For the text-containing cell, return its midpoint in [x, y] coordinate format. 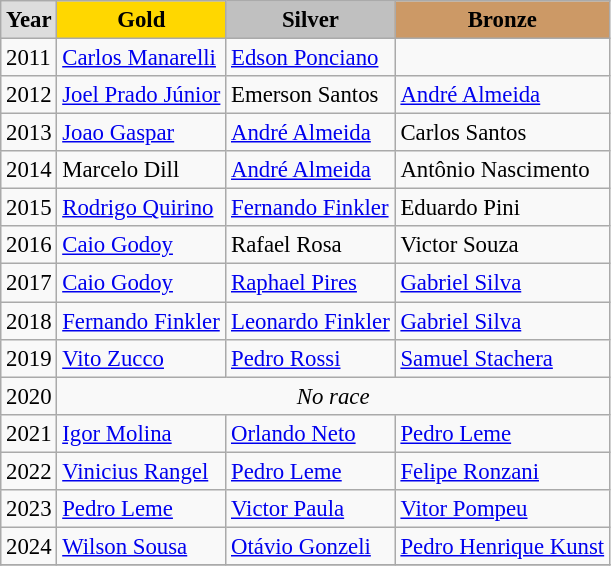
Year [29, 20]
Eduardo Pini [502, 208]
2015 [29, 208]
2016 [29, 245]
Victor Paula [310, 509]
2021 [29, 433]
2017 [29, 283]
Gold [142, 20]
Carlos Santos [502, 133]
2024 [29, 546]
Orlando Neto [310, 433]
Carlos Manarelli [142, 58]
Wilson Sousa [142, 546]
Joel Prado Júnior [142, 95]
2023 [29, 509]
Vinicius Rangel [142, 471]
Joao Gaspar [142, 133]
2020 [29, 396]
2012 [29, 95]
Emerson Santos [310, 95]
2011 [29, 58]
Bronze [502, 20]
Rodrigo Quirino [142, 208]
Silver [310, 20]
Antônio Nascimento [502, 170]
Edson Ponciano [310, 58]
2018 [29, 321]
Rafael Rosa [310, 245]
Pedro Rossi [310, 358]
Vitor Pompeu [502, 509]
Leonardo Finkler [310, 321]
2014 [29, 170]
Igor Molina [142, 433]
Marcelo Dill [142, 170]
Samuel Stachera [502, 358]
No race [334, 396]
Otávio Gonzeli [310, 546]
Raphael Pires [310, 283]
2022 [29, 471]
2013 [29, 133]
Vito Zucco [142, 358]
Victor Souza [502, 245]
2019 [29, 358]
Pedro Henrique Kunst [502, 546]
Felipe Ronzani [502, 471]
